For the text-containing cell, return its midpoint in [X, Y] coordinate format. 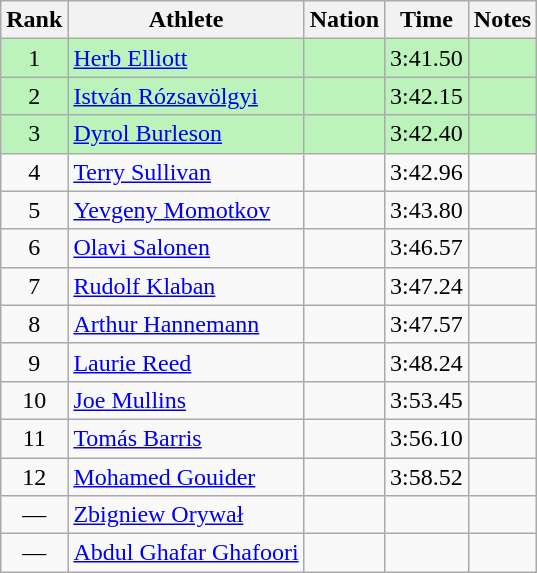
Arthur Hannemann [186, 324]
1 [34, 58]
3:58.52 [427, 477]
3:41.50 [427, 58]
9 [34, 362]
Rank [34, 20]
Nation [344, 20]
3:42.40 [427, 134]
5 [34, 210]
Time [427, 20]
3 [34, 134]
3:42.96 [427, 172]
Athlete [186, 20]
Laurie Reed [186, 362]
3:42.15 [427, 96]
3:47.24 [427, 286]
Zbigniew Orywał [186, 515]
4 [34, 172]
11 [34, 438]
Abdul Ghafar Ghafoori [186, 553]
Mohamed Gouider [186, 477]
6 [34, 248]
Herb Elliott [186, 58]
10 [34, 400]
Tomás Barris [186, 438]
3:46.57 [427, 248]
8 [34, 324]
12 [34, 477]
Rudolf Klaban [186, 286]
István Rózsavölgyi [186, 96]
3:56.10 [427, 438]
Olavi Salonen [186, 248]
2 [34, 96]
7 [34, 286]
3:43.80 [427, 210]
3:48.24 [427, 362]
Terry Sullivan [186, 172]
Joe Mullins [186, 400]
Yevgeny Momotkov [186, 210]
Notes [502, 20]
3:47.57 [427, 324]
3:53.45 [427, 400]
Dyrol Burleson [186, 134]
